Detect which cell encompasses the target text, then output its (x, y) center coordinate. 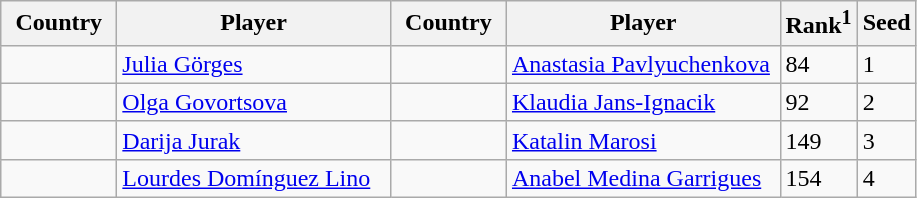
92 (818, 102)
3 (886, 140)
Darija Jurak (254, 140)
2 (886, 102)
4 (886, 178)
Julia Görges (254, 64)
Olga Govortsova (254, 102)
1 (886, 64)
Katalin Marosi (643, 140)
Lourdes Domínguez Lino (254, 178)
149 (818, 140)
154 (818, 178)
Klaudia Jans-Ignacik (643, 102)
Rank1 (818, 24)
Anastasia Pavlyuchenkova (643, 64)
84 (818, 64)
Seed (886, 24)
Anabel Medina Garrigues (643, 178)
